Find where the given text appears and provide that cell's center as [X, Y] coordinate. 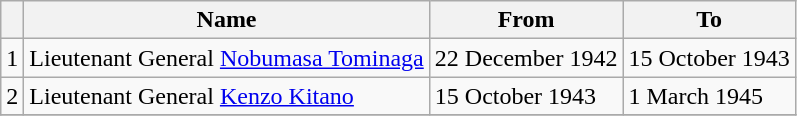
1 [12, 58]
Lieutenant General Kenzo Kitano [226, 96]
From [526, 20]
Name [226, 20]
Lieutenant General Nobumasa Tominaga [226, 58]
22 December 1942 [526, 58]
2 [12, 96]
1 March 1945 [709, 96]
To [709, 20]
